Scan for the cell matching the given text and deliver its [x, y] coordinate at center. 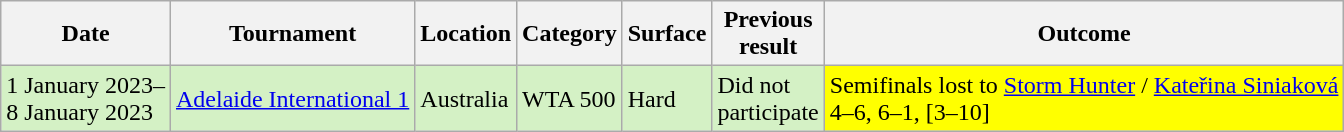
Adelaide International 1 [292, 98]
1 January 2023–8 January 2023 [86, 98]
Location [466, 34]
Surface [667, 34]
Category [570, 34]
Date [86, 34]
Previousresult [768, 34]
Semifinals lost to Storm Hunter / Kateřina Siniaková4–6, 6–1, [3–10] [1084, 98]
Outcome [1084, 34]
Hard [667, 98]
Did notparticipate [768, 98]
Tournament [292, 34]
WTA 500 [570, 98]
Australia [466, 98]
